Output the (X, Y) coordinate of the center of the cell containing the given text.  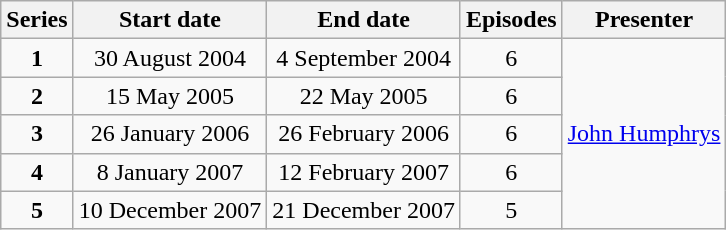
3 (37, 134)
Start date (170, 20)
Presenter (644, 20)
15 May 2005 (170, 96)
2 (37, 96)
22 May 2005 (364, 96)
End date (364, 20)
12 February 2007 (364, 172)
8 January 2007 (170, 172)
John Humphrys (644, 134)
4 September 2004 (364, 58)
1 (37, 58)
Episodes (511, 20)
26 January 2006 (170, 134)
4 (37, 172)
26 February 2006 (364, 134)
10 December 2007 (170, 210)
30 August 2004 (170, 58)
Series (37, 20)
21 December 2007 (364, 210)
